Output the (X, Y) coordinate of the center of the cell containing the given text.  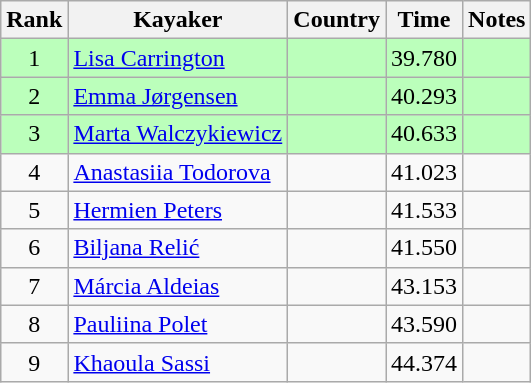
Hermien Peters (178, 210)
Time (424, 20)
41.550 (424, 248)
Khaoula Sassi (178, 362)
40.293 (424, 96)
2 (34, 96)
3 (34, 134)
7 (34, 286)
1 (34, 58)
40.633 (424, 134)
Emma Jørgensen (178, 96)
4 (34, 172)
Country (337, 20)
Biljana Relić (178, 248)
44.374 (424, 362)
Anastasiia Todorova (178, 172)
39.780 (424, 58)
43.153 (424, 286)
Notes (497, 20)
Lisa Carrington (178, 58)
Rank (34, 20)
43.590 (424, 324)
6 (34, 248)
Marta Walczykiewicz (178, 134)
9 (34, 362)
Kayaker (178, 20)
41.023 (424, 172)
Pauliina Polet (178, 324)
5 (34, 210)
41.533 (424, 210)
8 (34, 324)
Márcia Aldeias (178, 286)
